Return the (X, Y) coordinate for the center point of the cell that contains the specified text.  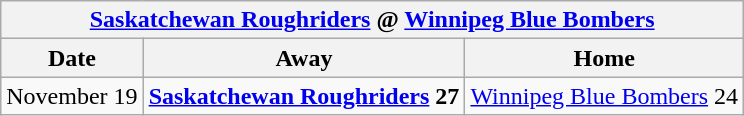
Away (304, 58)
Home (604, 58)
Saskatchewan Roughriders @ Winnipeg Blue Bombers (372, 20)
Winnipeg Blue Bombers 24 (604, 96)
Saskatchewan Roughriders 27 (304, 96)
Date (72, 58)
November 19 (72, 96)
